Provide the (X, Y) coordinate of the cell's center where the given text is located.  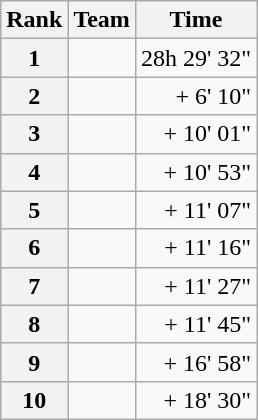
1 (34, 58)
4 (34, 172)
7 (34, 286)
2 (34, 96)
+ 10' 01" (196, 134)
28h 29' 32" (196, 58)
10 (34, 400)
+ 18' 30" (196, 400)
Team (102, 20)
+ 16' 58" (196, 362)
+ 11' 45" (196, 324)
+ 10' 53" (196, 172)
+ 11' 07" (196, 210)
+ 6' 10" (196, 96)
9 (34, 362)
Time (196, 20)
8 (34, 324)
+ 11' 16" (196, 248)
Rank (34, 20)
3 (34, 134)
+ 11' 27" (196, 286)
6 (34, 248)
5 (34, 210)
